From the cell containing the given text, extract its center point as (x, y) coordinate. 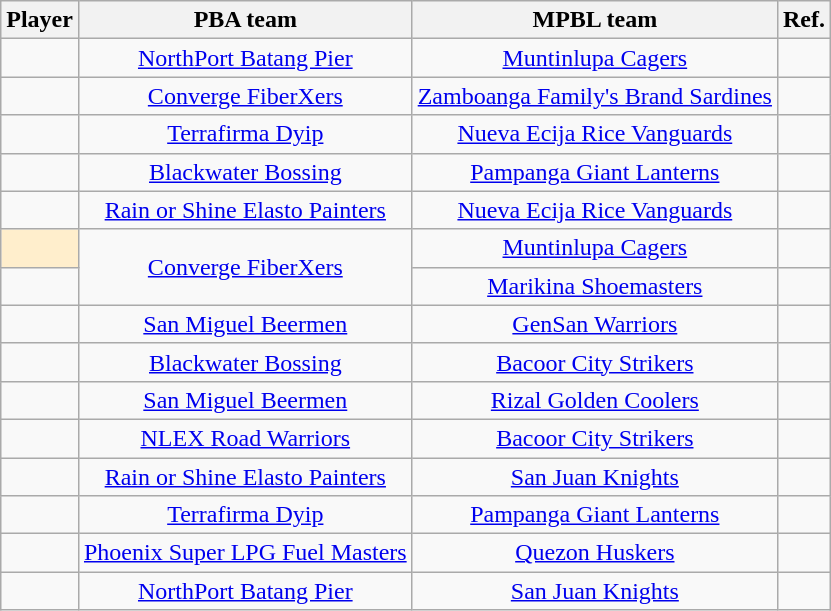
NLEX Road Warriors (245, 438)
Rizal Golden Coolers (594, 400)
Phoenix Super LPG Fuel Masters (245, 553)
PBA team (245, 20)
GenSan Warriors (594, 324)
Zamboanga Family's Brand Sardines (594, 96)
Quezon Huskers (594, 553)
MPBL team (594, 20)
Player (40, 20)
Marikina Shoemasters (594, 286)
Ref. (804, 20)
